From the cell containing the given text, extract its center point as (X, Y) coordinate. 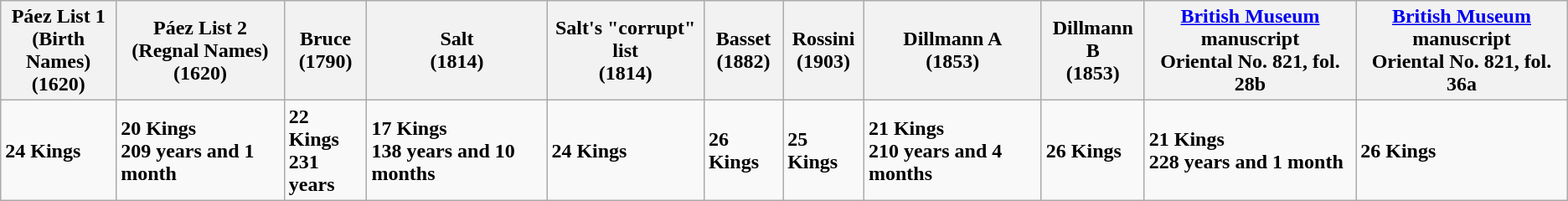
17 Kings138 years and 10 months (457, 151)
25 Kings (824, 151)
22 Kings231 years (325, 151)
20 Kings209 years and 1 month (201, 151)
Salt(1814) (457, 50)
21 Kings228 years and 1 month (1250, 151)
Páez List 2(Regnal Names)(1620) (201, 50)
British Museum manuscriptOriental No. 821, fol. 36a (1462, 50)
Basset(1882) (743, 50)
Salt's "corrupt" list(1814) (626, 50)
Bruce(1790) (325, 50)
Páez List 1(Birth Names)(1620) (59, 50)
Dillmann B(1853) (1092, 50)
21 Kings210 years and 4 months (952, 151)
Rossini(1903) (824, 50)
British Museum manuscriptOriental No. 821, fol. 28b (1250, 50)
Dillmann A(1853) (952, 50)
